For the text-containing cell, return its midpoint in (x, y) coordinate format. 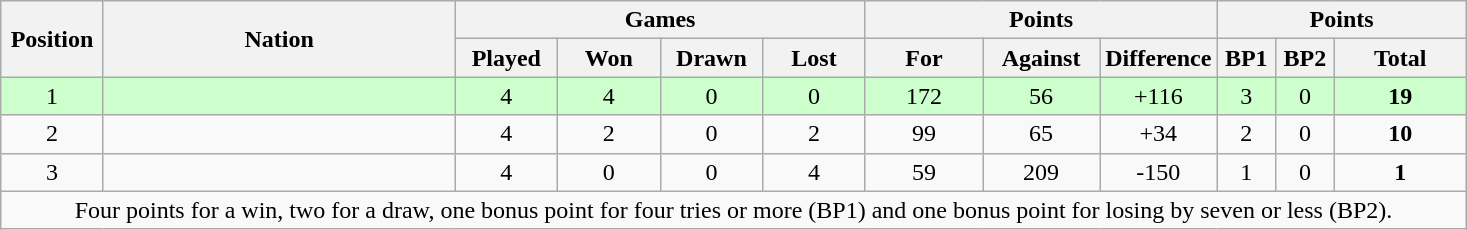
172 (924, 96)
Position (52, 39)
Lost (814, 58)
+34 (1158, 134)
19 (1400, 96)
Nation (279, 39)
For (924, 58)
59 (924, 172)
Total (1400, 58)
BP2 (1306, 58)
BP1 (1246, 58)
Won (610, 58)
-150 (1158, 172)
+116 (1158, 96)
Games (660, 20)
Against (1040, 58)
56 (1040, 96)
Difference (1158, 58)
Played (506, 58)
Drawn (712, 58)
209 (1040, 172)
Four points for a win, two for a draw, one bonus point for four tries or more (BP1) and one bonus point for losing by seven or less (BP2). (734, 210)
65 (1040, 134)
99 (924, 134)
10 (1400, 134)
